Detect which cell encompasses the target text, then output its (X, Y) center coordinate. 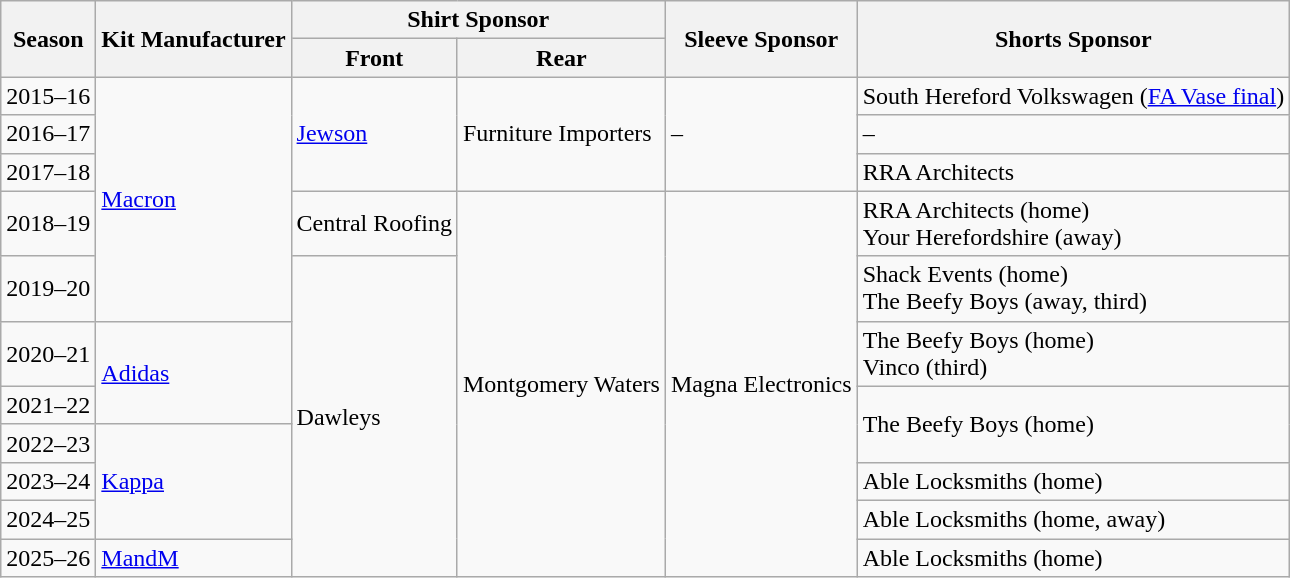
2020–21 (48, 354)
Montgomery Waters (561, 384)
MandM (194, 557)
Rear (561, 58)
Furniture Importers (561, 134)
2017–18 (48, 172)
2016–17 (48, 134)
Shirt Sponsor (478, 20)
Adidas (194, 372)
2015–16 (48, 96)
Able Locksmiths (home, away) (1074, 519)
2023–24 (48, 481)
2018–19 (48, 224)
Shack Events (home)The Beefy Boys (away, third) (1074, 288)
Kappa (194, 481)
Jewson (374, 134)
Dawleys (374, 416)
2024–25 (48, 519)
RRA Architects (home)Your Herefordshire (away) (1074, 224)
Kit Manufacturer (194, 39)
The Beefy Boys (home)Vinco (third) (1074, 354)
Shorts Sponsor (1074, 39)
Sleeve Sponsor (761, 39)
Central Roofing (374, 224)
Front (374, 58)
2025–26 (48, 557)
The Beefy Boys (home) (1074, 424)
Season (48, 39)
South Hereford Volkswagen (FA Vase final) (1074, 96)
Magna Electronics (761, 384)
2021–22 (48, 405)
2022–23 (48, 443)
RRA Architects (1074, 172)
2019–20 (48, 288)
Macron (194, 199)
